Identify which cell holds the provided text, then report its (X, Y) central coordinate. 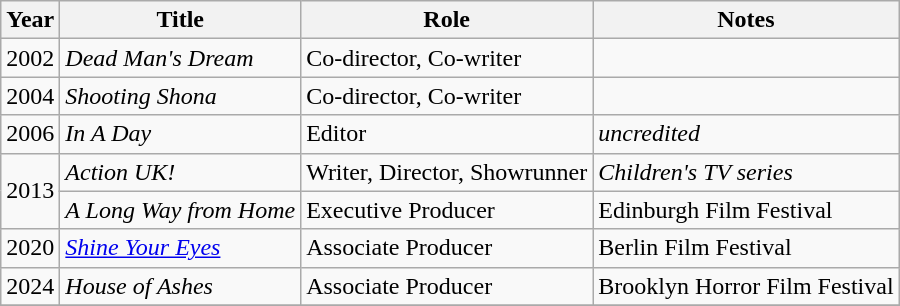
Title (180, 20)
In A Day (180, 134)
Notes (746, 20)
2024 (30, 286)
Shine Your Eyes (180, 248)
Writer, Director, Showrunner (447, 172)
Children's TV series (746, 172)
Edinburgh Film Festival (746, 210)
2013 (30, 191)
Year (30, 20)
Berlin Film Festival (746, 248)
2004 (30, 96)
2020 (30, 248)
Dead Man's Dream (180, 58)
uncredited (746, 134)
Brooklyn Horror Film Festival (746, 286)
A Long Way from Home (180, 210)
2006 (30, 134)
Executive Producer (447, 210)
Action UK! (180, 172)
Shooting Shona (180, 96)
Role (447, 20)
House of Ashes (180, 286)
2002 (30, 58)
Editor (447, 134)
